Capture the cell that displays the provided text and extract its (X, Y) central coordinate. 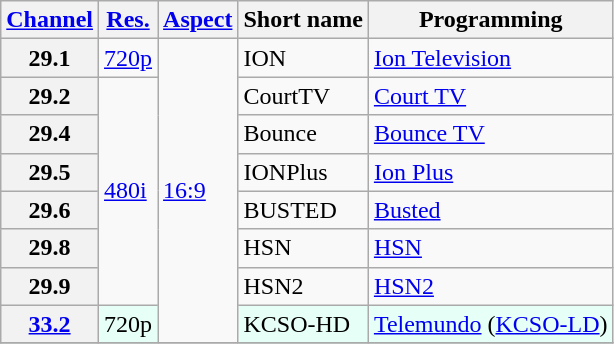
29.1 (50, 58)
CourtTV (303, 96)
Programming (490, 20)
Bounce TV (490, 134)
ION (303, 58)
Channel (50, 20)
Busted (490, 210)
Short name (303, 20)
29.4 (50, 134)
29.5 (50, 172)
29.8 (50, 248)
Telemundo (KCSO-LD) (490, 324)
Court TV (490, 96)
Bounce (303, 134)
29.9 (50, 286)
29.2 (50, 96)
29.6 (50, 210)
KCSO-HD (303, 324)
BUSTED (303, 210)
Aspect (198, 20)
Ion Television (490, 58)
16:9 (198, 191)
Res. (128, 20)
480i (128, 191)
IONPlus (303, 172)
33.2 (50, 324)
Ion Plus (490, 172)
